For the text-containing cell, return its midpoint in (X, Y) coordinate format. 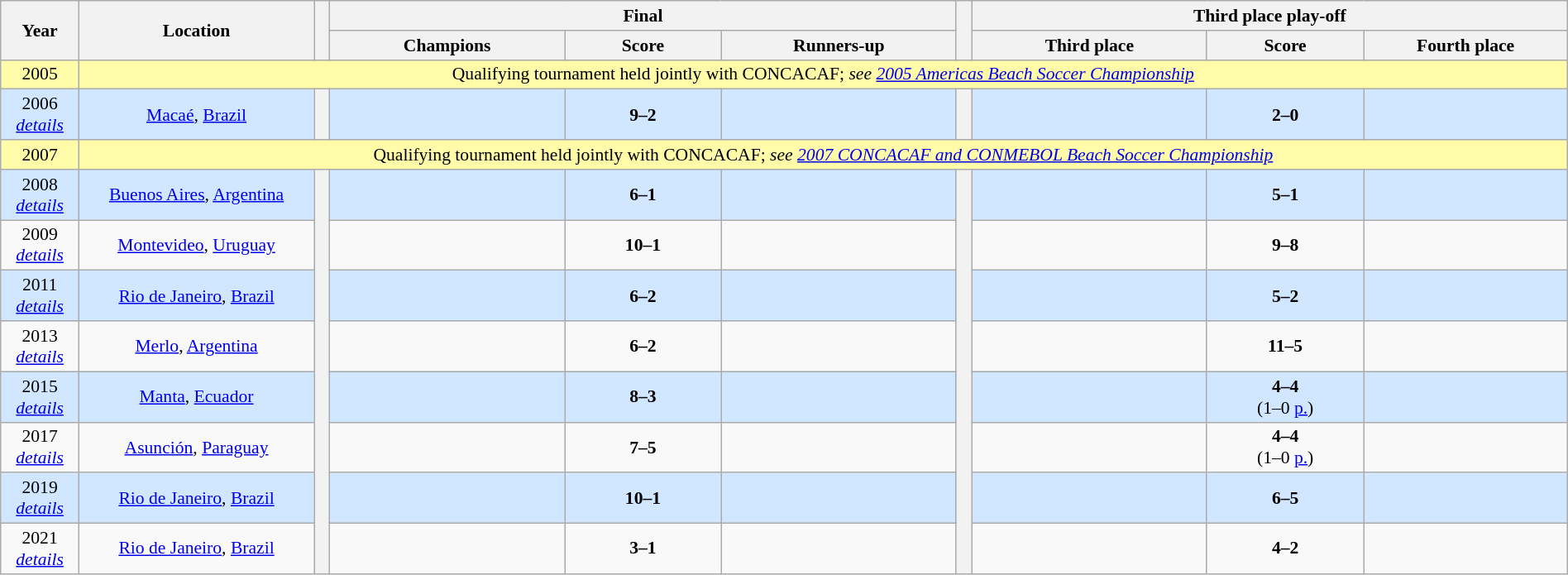
2–0 (1285, 114)
Manta, Ecuador (196, 397)
2007 (40, 155)
Merlo, Argentina (196, 346)
2008details (40, 195)
Asunción, Paraguay (196, 447)
Qualifying tournament held jointly with CONCACAF; see 2005 Americas Beach Soccer Championship (823, 74)
Final (643, 16)
7–5 (643, 447)
Champions (447, 46)
Third place (1089, 46)
Montevideo, Uruguay (196, 245)
Macaé, Brazil (196, 114)
Location (196, 30)
6–1 (643, 195)
9–8 (1285, 245)
3–1 (643, 549)
9–2 (643, 114)
11–5 (1285, 346)
8–3 (643, 397)
Buenos Aires, Argentina (196, 195)
2005 (40, 74)
Fourth place (1465, 46)
Third place play-off (1269, 16)
2006details (40, 114)
2015details (40, 397)
5–2 (1285, 296)
Year (40, 30)
2021details (40, 549)
6–5 (1285, 498)
2013details (40, 346)
4–2 (1285, 549)
2009details (40, 245)
Qualifying tournament held jointly with CONCACAF; see 2007 CONCACAF and CONMEBOL Beach Soccer Championship (823, 155)
Runners-up (839, 46)
2019details (40, 498)
2017details (40, 447)
5–1 (1285, 195)
2011details (40, 296)
